Identify which cell holds the provided text, then report its [X, Y] central coordinate. 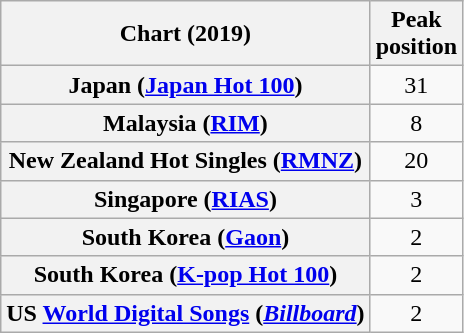
8 [416, 123]
Chart (2019) [186, 34]
New Zealand Hot Singles (RMNZ) [186, 161]
US World Digital Songs (Billboard) [186, 313]
20 [416, 161]
Singapore (RIAS) [186, 199]
31 [416, 85]
South Korea (Gaon) [186, 237]
Japan (Japan Hot 100) [186, 85]
Peakposition [416, 34]
South Korea (K-pop Hot 100) [186, 275]
3 [416, 199]
Malaysia (RIM) [186, 123]
